Scan for the cell matching the given text and deliver its [X, Y] coordinate at center. 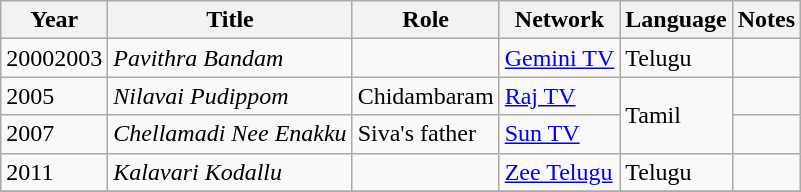
Sun TV [560, 134]
Nilavai Pudippom [230, 96]
Kalavari Kodallu [230, 172]
Year [54, 20]
Raj TV [560, 96]
Chidambaram [426, 96]
2011 [54, 172]
20002003 [54, 58]
Network [560, 20]
Siva's father [426, 134]
Gemini TV [560, 58]
2007 [54, 134]
Role [426, 20]
Chellamadi Nee Enakku [230, 134]
Zee Telugu [560, 172]
Notes [766, 20]
Language [676, 20]
Pavithra Bandam [230, 58]
Title [230, 20]
Tamil [676, 115]
2005 [54, 96]
